Find where the given text appears and provide that cell's center as (x, y) coordinate. 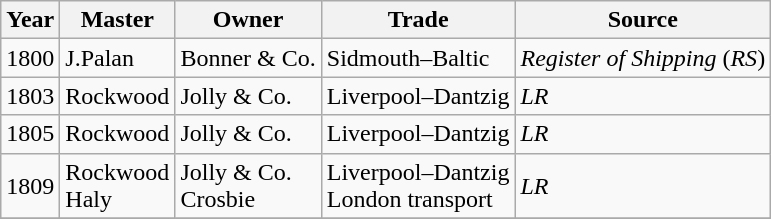
Master (118, 20)
Year (30, 20)
J.Palan (118, 58)
Source (643, 20)
Register of Shipping (RS) (643, 58)
1800 (30, 58)
Liverpool–DantzigLondon transport (418, 186)
1803 (30, 96)
Bonner & Co. (248, 58)
Sidmouth–Baltic (418, 58)
Trade (418, 20)
Owner (248, 20)
1809 (30, 186)
RockwoodHaly (118, 186)
1805 (30, 134)
Jolly & Co.Crosbie (248, 186)
